Output the (x, y) coordinate of the center of the cell containing the given text.  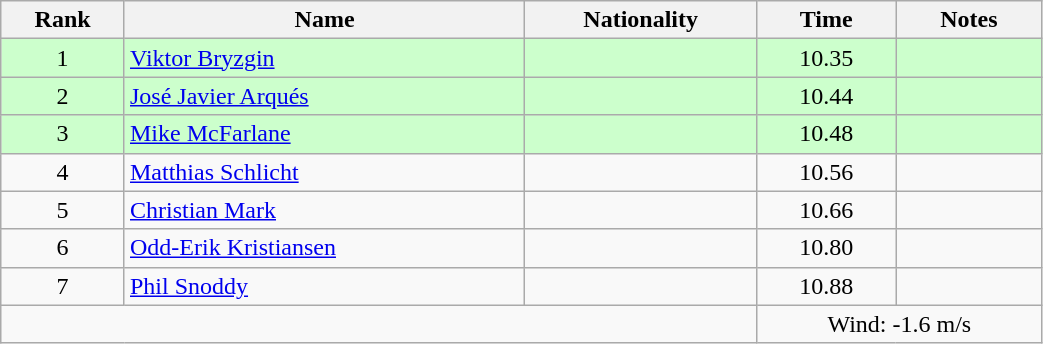
6 (63, 248)
10.80 (826, 248)
10.66 (826, 210)
10.88 (826, 286)
Nationality (641, 20)
7 (63, 286)
Viktor Bryzgin (324, 58)
Mike McFarlane (324, 134)
Odd-Erik Kristiansen (324, 248)
3 (63, 134)
Time (826, 20)
5 (63, 210)
Wind: -1.6 m/s (900, 324)
10.44 (826, 96)
10.56 (826, 172)
Matthias Schlicht (324, 172)
Phil Snoddy (324, 286)
José Javier Arqués (324, 96)
10.48 (826, 134)
2 (63, 96)
Name (324, 20)
10.35 (826, 58)
4 (63, 172)
Christian Mark (324, 210)
Notes (969, 20)
1 (63, 58)
Rank (63, 20)
